Pinpoint the cell where the given text exists, returning its (x, y) midpoint coordinate. 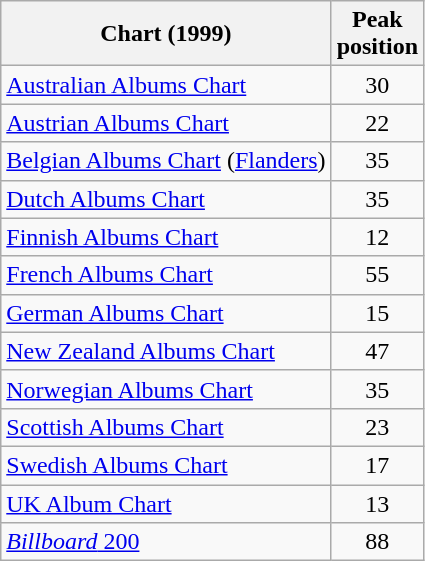
Finnish Albums Chart (166, 237)
23 (377, 427)
47 (377, 351)
Chart (1999) (166, 34)
22 (377, 123)
New Zealand Albums Chart (166, 351)
Dutch Albums Chart (166, 199)
Norwegian Albums Chart (166, 389)
Austrian Albums Chart (166, 123)
13 (377, 503)
55 (377, 275)
Peakposition (377, 34)
UK Album Chart (166, 503)
17 (377, 465)
12 (377, 237)
Billboard 200 (166, 542)
88 (377, 542)
German Albums Chart (166, 313)
French Albums Chart (166, 275)
Swedish Albums Chart (166, 465)
30 (377, 85)
Australian Albums Chart (166, 85)
15 (377, 313)
Belgian Albums Chart (Flanders) (166, 161)
Scottish Albums Chart (166, 427)
